Detect which cell encompasses the target text, then output its (x, y) center coordinate. 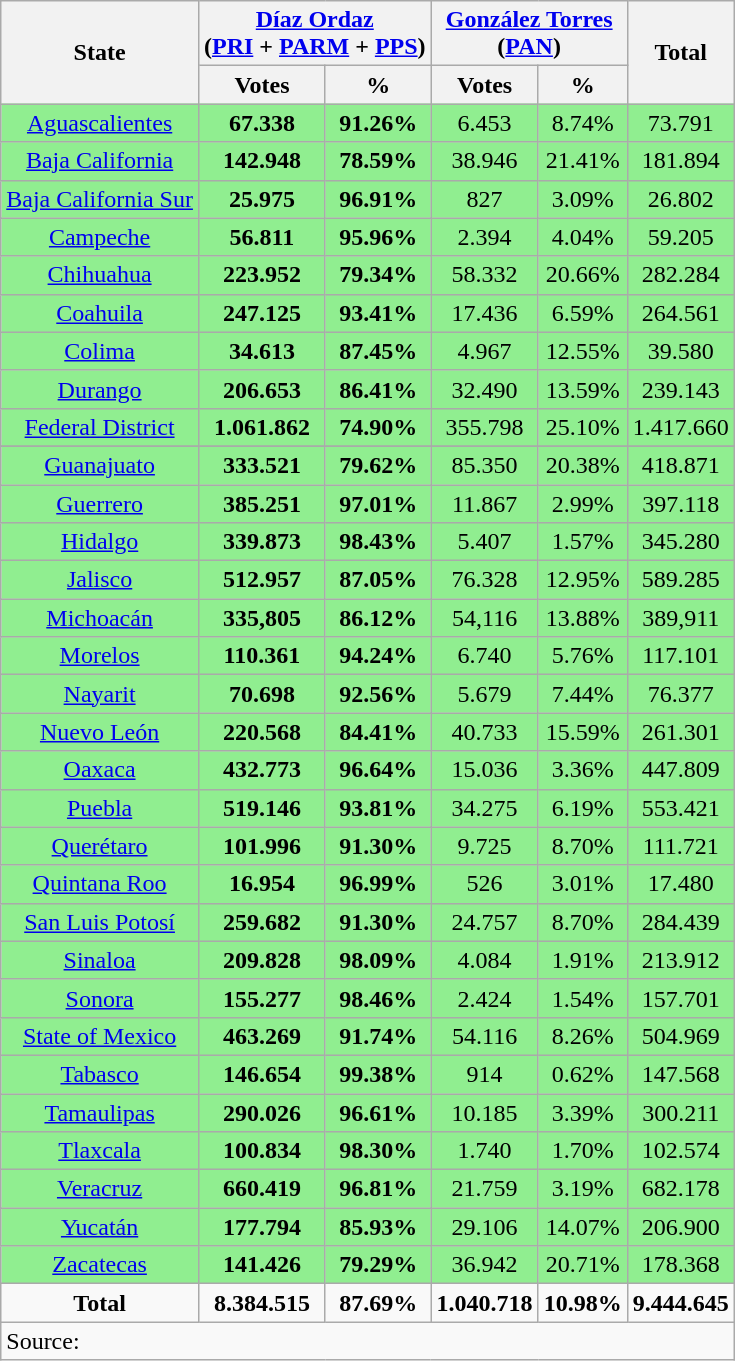
3.39% (582, 1113)
Quintana Roo (100, 884)
3.36% (582, 770)
418.871 (680, 465)
67.338 (262, 123)
4.04% (582, 237)
95.96% (378, 237)
8.74% (582, 123)
355.798 (484, 427)
20.38% (582, 465)
553.421 (680, 808)
6.59% (582, 313)
Guanajuato (100, 465)
San Luis Potosí (100, 922)
146.654 (262, 1074)
463.269 (262, 1036)
Federal District (100, 427)
86.12% (378, 618)
259.682 (262, 922)
117.101 (680, 656)
32.490 (484, 389)
84.41% (378, 732)
Morelos (100, 656)
526 (484, 884)
13.59% (582, 389)
14.07% (582, 1227)
Baja California (100, 161)
397.118 (680, 503)
Baja California Sur (100, 199)
20.71% (582, 1265)
512.957 (262, 580)
3.19% (582, 1189)
State (100, 52)
12.55% (582, 351)
Tamaulipas (100, 1113)
282.284 (680, 275)
State of Mexico (100, 1036)
96.61% (378, 1113)
1.70% (582, 1151)
21.41% (582, 161)
Colima (100, 351)
5.407 (484, 542)
39.580 (680, 351)
93.41% (378, 313)
78.59% (378, 161)
91.26% (378, 123)
1.91% (582, 960)
96.81% (378, 1189)
3.09% (582, 199)
100.834 (262, 1151)
94.24% (378, 656)
93.81% (378, 808)
Oaxaca (100, 770)
11.867 (484, 503)
4.084 (484, 960)
10.185 (484, 1113)
Nuevo León (100, 732)
385.251 (262, 503)
432.773 (262, 770)
34.275 (484, 808)
Nayarit (100, 694)
147.568 (680, 1074)
1.54% (582, 998)
827 (484, 199)
6.740 (484, 656)
12.95% (582, 580)
Michoacán (100, 618)
74.90% (378, 427)
86.41% (378, 389)
58.332 (484, 275)
589.285 (680, 580)
98.09% (378, 960)
85.350 (484, 465)
16.954 (262, 884)
15.59% (582, 732)
79.62% (378, 465)
1.740 (484, 1151)
261.301 (680, 732)
1.061.862 (262, 427)
91.74% (378, 1036)
142.948 (262, 161)
Aguascalientes (100, 123)
504.969 (680, 1036)
25.975 (262, 199)
247.125 (262, 313)
155.277 (262, 998)
300.211 (680, 1113)
345.280 (680, 542)
101.996 (262, 846)
34.613 (262, 351)
1.417.660 (680, 427)
26.802 (680, 199)
Sonora (100, 998)
6.19% (582, 808)
38.946 (484, 161)
9.444.645 (680, 1303)
333.521 (262, 465)
3.01% (582, 884)
Díaz Ordaz(PRI + PARM + PPS) (314, 34)
Jalisco (100, 580)
40.733 (484, 732)
54,116 (484, 618)
339.873 (262, 542)
177.794 (262, 1227)
Querétaro (100, 846)
21.759 (484, 1189)
239.143 (680, 389)
79.34% (378, 275)
17.480 (680, 884)
73.791 (680, 123)
98.46% (378, 998)
178.368 (680, 1265)
Guerrero (100, 503)
15.036 (484, 770)
Yucatán (100, 1227)
59.205 (680, 237)
0.62% (582, 1074)
79.29% (378, 1265)
Puebla (100, 808)
2.424 (484, 998)
Hidalgo (100, 542)
20.66% (582, 275)
1.040.718 (484, 1303)
54.116 (484, 1036)
519.146 (262, 808)
102.574 (680, 1151)
157.701 (680, 998)
682.178 (680, 1189)
209.828 (262, 960)
447.809 (680, 770)
29.106 (484, 1227)
87.69% (378, 1303)
Campeche (100, 237)
2.394 (484, 237)
70.698 (262, 694)
389,911 (680, 618)
97.01% (378, 503)
110.361 (262, 656)
206.900 (680, 1227)
2.99% (582, 503)
4.967 (484, 351)
264.561 (680, 313)
98.30% (378, 1151)
914 (484, 1074)
660.419 (262, 1189)
1.57% (582, 542)
96.64% (378, 770)
Tabasco (100, 1074)
9.725 (484, 846)
Sinaloa (100, 960)
Zacatecas (100, 1265)
96.91% (378, 199)
8.384.515 (262, 1303)
290.026 (262, 1113)
10.98% (582, 1303)
213.912 (680, 960)
24.757 (484, 922)
5.679 (484, 694)
96.99% (378, 884)
36.942 (484, 1265)
17.436 (484, 313)
6.453 (484, 123)
Source: (368, 1341)
13.88% (582, 618)
Chihuahua (100, 275)
98.43% (378, 542)
85.93% (378, 1227)
Veracruz (100, 1189)
220.568 (262, 732)
76.328 (484, 580)
284.439 (680, 922)
25.10% (582, 427)
87.05% (378, 580)
Coahuila (100, 313)
206.653 (262, 389)
8.26% (582, 1036)
González Torres(PAN) (529, 34)
7.44% (582, 694)
141.426 (262, 1265)
111.721 (680, 846)
5.76% (582, 656)
87.45% (378, 351)
181.894 (680, 161)
99.38% (378, 1074)
Durango (100, 389)
76.377 (680, 694)
92.56% (378, 694)
223.952 (262, 275)
56.811 (262, 237)
335,805 (262, 618)
Tlaxcala (100, 1151)
